Capture the cell that displays the provided text and extract its [X, Y] central coordinate. 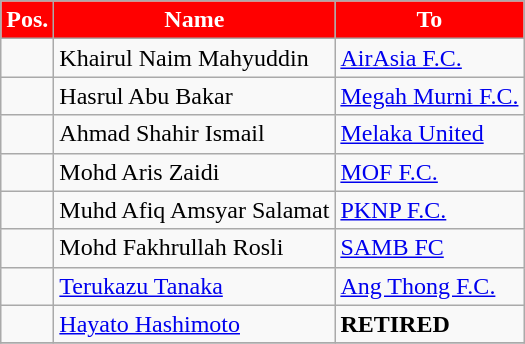
Hasrul Abu Bakar [194, 96]
SAMB FC [430, 248]
MOF F.C. [430, 172]
Khairul Naim Mahyuddin [194, 58]
Melaka United [430, 134]
Megah Murni F.C. [430, 96]
Mohd Fakhrullah Rosli [194, 248]
Mohd Aris Zaidi [194, 172]
Name [194, 20]
Ang Thong F.C. [430, 286]
Ahmad Shahir Ismail [194, 134]
Pos. [28, 20]
To [430, 20]
Hayato Hashimoto [194, 324]
PKNP F.C. [430, 210]
Muhd Afiq Amsyar Salamat [194, 210]
RETIRED [430, 324]
AirAsia F.C. [430, 58]
Terukazu Tanaka [194, 286]
